Find where the given text appears and provide that cell's center as (X, Y) coordinate. 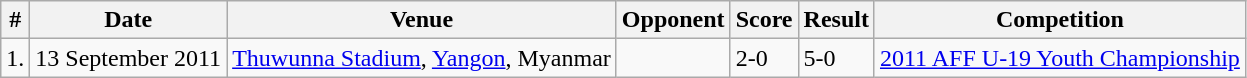
Score (764, 20)
2-0 (764, 58)
5-0 (836, 58)
2011 AFF U-19 Youth Championship (1060, 58)
1. (16, 58)
Result (836, 20)
13 September 2011 (128, 58)
Venue (422, 20)
Competition (1060, 20)
# (16, 20)
Date (128, 20)
Opponent (673, 20)
Thuwunna Stadium, Yangon, Myanmar (422, 58)
